Return the (X, Y) coordinate for the center point of the cell that contains the specified text.  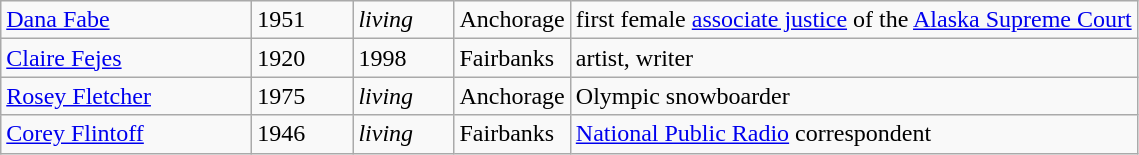
first female associate justice of the Alaska Supreme Court (854, 20)
Dana Fabe (126, 20)
1951 (302, 20)
1920 (302, 58)
National Public Radio correspondent (854, 134)
Olympic snowboarder (854, 96)
1975 (302, 96)
Rosey Fletcher (126, 96)
Corey Flintoff (126, 134)
Claire Fejes (126, 58)
1998 (404, 58)
artist, writer (854, 58)
1946 (302, 134)
